Search for the cell housing the specified text and yield its [x, y] center coordinate. 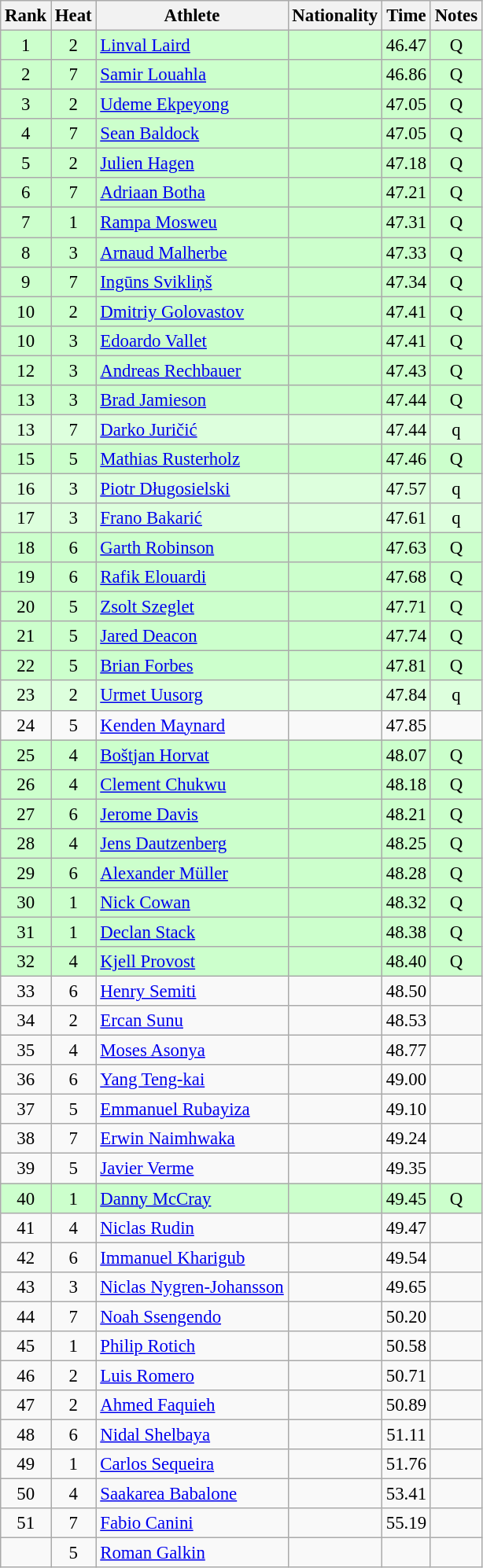
Kjell Provost [192, 962]
23 [26, 696]
Udeme Ekpeyong [192, 105]
49.35 [407, 1169]
Niclas Nygren-Johansson [192, 1286]
Danny McCray [192, 1198]
39 [26, 1169]
47.43 [407, 370]
Jens Dautzenberg [192, 844]
47.84 [407, 696]
47.18 [407, 164]
49.24 [407, 1139]
48.28 [407, 873]
48.32 [407, 903]
Ahmed Faquieh [192, 1405]
49.45 [407, 1198]
47.57 [407, 488]
51 [26, 1523]
Nationality [335, 16]
Ercan Sunu [192, 1021]
Arnaud Malherbe [192, 252]
Henry Semiti [192, 992]
47.61 [407, 518]
48.21 [407, 814]
Jared Deacon [192, 636]
Moses Asonya [192, 1051]
47.21 [407, 193]
40 [26, 1198]
15 [26, 459]
Yang Teng-kai [192, 1080]
34 [26, 1021]
46 [26, 1375]
47.68 [407, 577]
48.25 [407, 844]
Carlos Sequeira [192, 1464]
16 [26, 488]
25 [26, 755]
47.33 [407, 252]
35 [26, 1051]
30 [26, 903]
Alexander Müller [192, 873]
Julien Hagen [192, 164]
49.10 [407, 1110]
Edoardo Vallet [192, 340]
49.65 [407, 1286]
38 [26, 1139]
50 [26, 1494]
Sean Baldock [192, 134]
Urmet Uusorg [192, 696]
47.31 [407, 223]
Roman Galkin [192, 1553]
47.81 [407, 666]
53.41 [407, 1494]
8 [26, 252]
46.86 [407, 75]
Declan Stack [192, 932]
Nidal Shelbaya [192, 1434]
Rank [26, 16]
Kenden Maynard [192, 725]
Darko Juričić [192, 429]
Emmanuel Rubayiza [192, 1110]
Philip Rotich [192, 1346]
17 [26, 518]
Dmitriy Golovastov [192, 311]
49.54 [407, 1257]
Andreas Rechbauer [192, 370]
Noah Ssengendo [192, 1316]
45 [26, 1346]
22 [26, 666]
12 [26, 370]
42 [26, 1257]
31 [26, 932]
29 [26, 873]
46.47 [407, 46]
44 [26, 1316]
Brian Forbes [192, 666]
49.00 [407, 1080]
Frano Bakarić [192, 518]
Zsolt Szeglet [192, 607]
19 [26, 577]
48.50 [407, 992]
Piotr Długosielski [192, 488]
51.76 [407, 1464]
48.38 [407, 932]
18 [26, 548]
Jerome Davis [192, 814]
9 [26, 282]
Immanuel Kharigub [192, 1257]
Mathias Rusterholz [192, 459]
Luis Romero [192, 1375]
26 [26, 784]
47.74 [407, 636]
50.89 [407, 1405]
Heat [74, 16]
47 [26, 1405]
21 [26, 636]
48.18 [407, 784]
49 [26, 1464]
Notes [456, 16]
Time [407, 16]
49.47 [407, 1228]
48 [26, 1434]
37 [26, 1110]
32 [26, 962]
Rafik Elouardi [192, 577]
28 [26, 844]
Erwin Naimhwaka [192, 1139]
Linval Laird [192, 46]
24 [26, 725]
Garth Robinson [192, 548]
Boštjan Horvat [192, 755]
27 [26, 814]
50.20 [407, 1316]
Clement Chukwu [192, 784]
47.63 [407, 548]
41 [26, 1228]
48.07 [407, 755]
47.34 [407, 282]
Javier Verme [192, 1169]
Fabio Canini [192, 1523]
47.85 [407, 725]
33 [26, 992]
Ingūns Svikliņš [192, 282]
Niclas Rudin [192, 1228]
Adriaan Botha [192, 193]
Samir Louahla [192, 75]
48.53 [407, 1021]
47.46 [407, 459]
Nick Cowan [192, 903]
47.71 [407, 607]
36 [26, 1080]
Saakarea Babalone [192, 1494]
43 [26, 1286]
51.11 [407, 1434]
20 [26, 607]
Rampa Mosweu [192, 223]
48.40 [407, 962]
Athlete [192, 16]
50.71 [407, 1375]
55.19 [407, 1523]
50.58 [407, 1346]
48.77 [407, 1051]
Brad Jamieson [192, 400]
